From the cell containing the given text, extract its center point as [X, Y] coordinate. 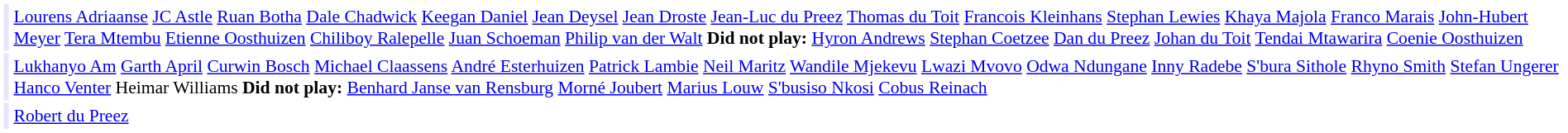
Robert du Preez [788, 116]
